Provide the (x, y) coordinate of the cell's center where the given text is located.  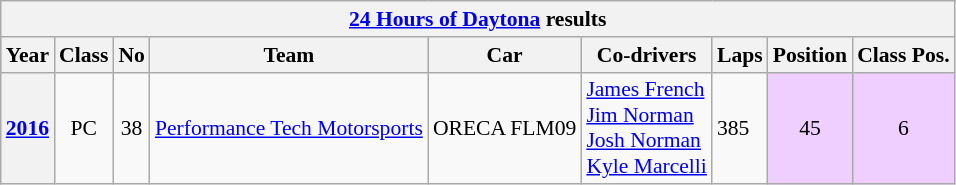
Co-drivers (646, 55)
James French Jim Norman Josh Norman Kyle Marcelli (646, 128)
6 (903, 128)
38 (132, 128)
Team (289, 55)
Position (810, 55)
PC (84, 128)
385 (740, 128)
Performance Tech Motorsports (289, 128)
45 (810, 128)
No (132, 55)
Class Pos. (903, 55)
2016 (28, 128)
Class (84, 55)
Laps (740, 55)
24 Hours of Daytona results (478, 19)
Year (28, 55)
ORECA FLM09 (504, 128)
Car (504, 55)
